Pinpoint the cell where the given text exists, returning its (x, y) midpoint coordinate. 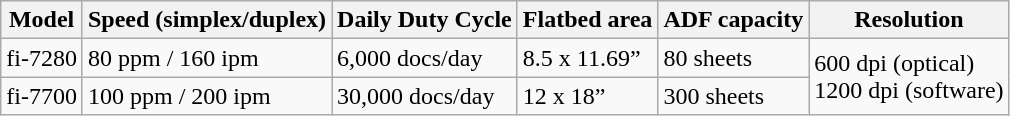
12 x 18” (588, 96)
80 sheets (734, 58)
300 sheets (734, 96)
6,000 docs/day (425, 58)
Resolution (909, 20)
8.5 x 11.69” (588, 58)
Daily Duty Cycle (425, 20)
Speed (simplex/duplex) (206, 20)
Flatbed area (588, 20)
Model (42, 20)
80 ppm / 160 ipm (206, 58)
600 dpi (optical)1200 dpi (software) (909, 77)
30,000 docs/day (425, 96)
fi-7700 (42, 96)
100 ppm / 200 ipm (206, 96)
fi-7280 (42, 58)
ADF capacity (734, 20)
